Determine the (X, Y) coordinate at the center of the cell enclosing the given text.  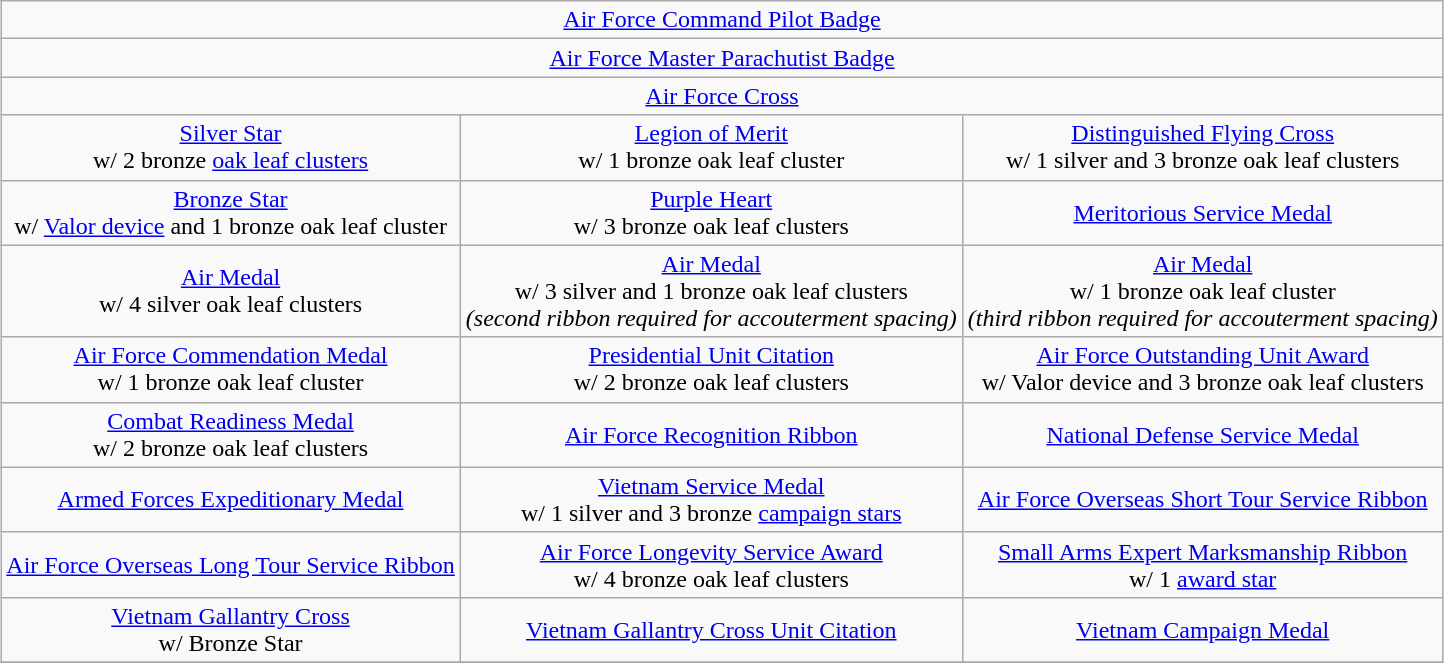
Vietnam Service Medalw/ 1 silver and 3 bronze campaign stars (711, 500)
Legion of Meritw/ 1 bronze oak leaf cluster (711, 148)
Distinguished Flying Crossw/ 1 silver and 3 bronze oak leaf clusters (1202, 148)
Small Arms Expert Marksmanship Ribbonw/ 1 award star (1202, 564)
Air Medalw/ 3 silver and 1 bronze oak leaf clusters(second ribbon required for accouterment spacing) (711, 291)
Vietnam Gallantry Crossw/ Bronze Star (231, 630)
National Defense Service Medal (1202, 434)
Bronze Starw/ Valor device and 1 bronze oak leaf cluster (231, 212)
Air Force Outstanding Unit Awardw/ Valor device and 3 bronze oak leaf clusters (1202, 370)
Air Force Master Parachutist Badge (722, 58)
Air Force Cross (722, 96)
Vietnam Campaign Medal (1202, 630)
Air Force Recognition Ribbon (711, 434)
Meritorious Service Medal (1202, 212)
Air Medalw/ 1 bronze oak leaf cluster(third ribbon required for accouterment spacing) (1202, 291)
Vietnam Gallantry Cross Unit Citation (711, 630)
Armed Forces Expeditionary Medal (231, 500)
Air Force Overseas Long Tour Service Ribbon (231, 564)
Presidential Unit Citationw/ 2 bronze oak leaf clusters (711, 370)
Silver Starw/ 2 bronze oak leaf clusters (231, 148)
Air Force Longevity Service Awardw/ 4 bronze oak leaf clusters (711, 564)
Air Medalw/ 4 silver oak leaf clusters (231, 291)
Purple Heartw/ 3 bronze oak leaf clusters (711, 212)
Air Force Overseas Short Tour Service Ribbon (1202, 500)
Air Force Command Pilot Badge (722, 20)
Air Force Commendation Medalw/ 1 bronze oak leaf cluster (231, 370)
Combat Readiness Medalw/ 2 bronze oak leaf clusters (231, 434)
